Scan for the cell matching the given text and deliver its (x, y) coordinate at center. 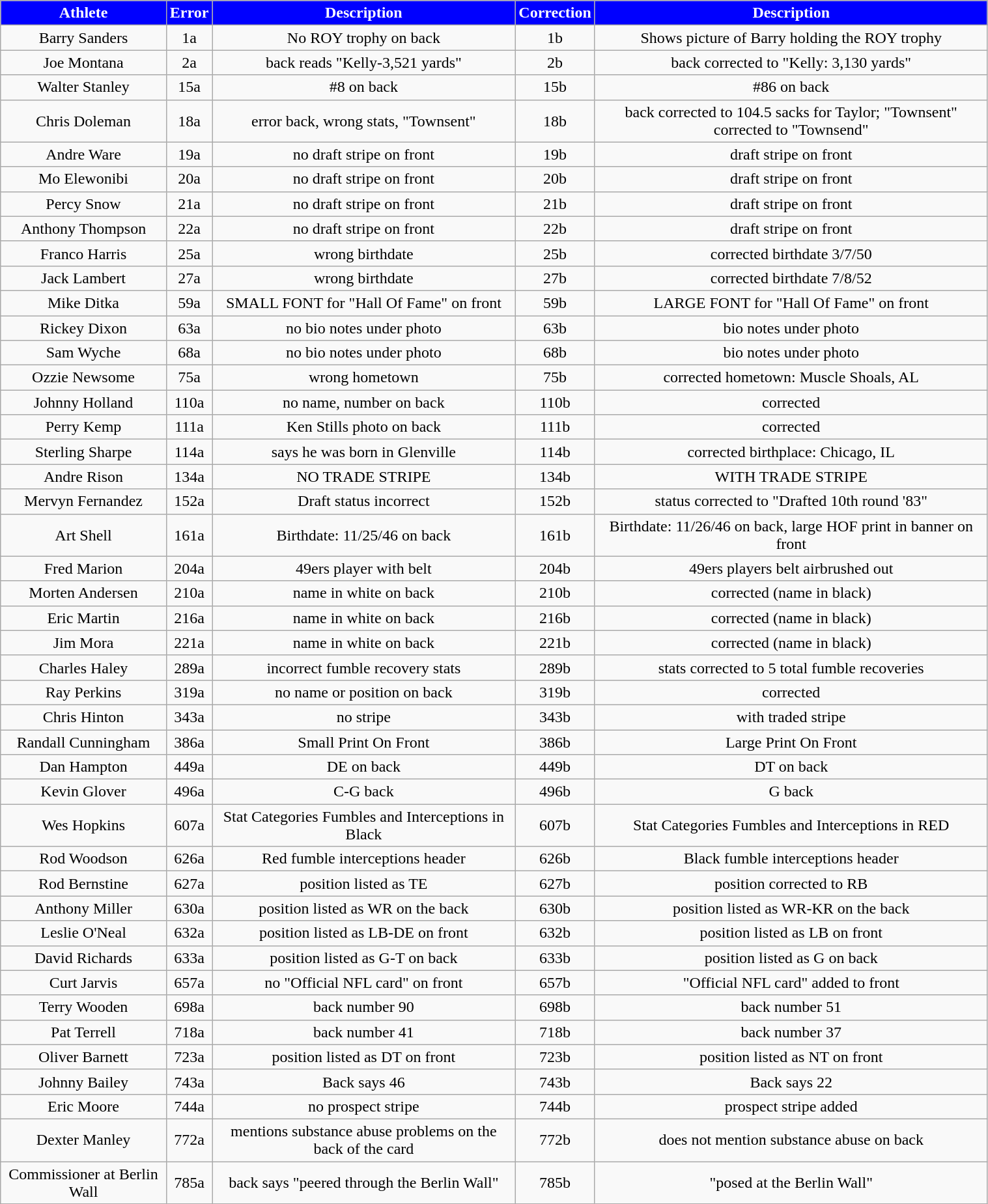
25a (189, 253)
2b (555, 63)
607a (189, 826)
back number 41 (363, 1032)
626a (189, 859)
DT on back (791, 767)
Back says 46 (363, 1082)
723b (555, 1057)
no "Official NFL card" on front (363, 983)
position corrected to RB (791, 884)
back number 37 (791, 1032)
216a (189, 618)
134a (189, 477)
Large Print On Front (791, 742)
386a (189, 742)
289a (189, 667)
204a (189, 568)
corrected birthdate 7/8/52 (791, 278)
Curt Jarvis (83, 983)
Sterling Sharpe (83, 452)
Dexter Manley (83, 1140)
632a (189, 933)
Back says 22 (791, 1082)
718b (555, 1032)
15a (189, 87)
27b (555, 278)
Eric Moore (83, 1106)
2a (189, 63)
210a (189, 593)
Barry Sanders (83, 38)
with traded stripe (791, 717)
Jim Mora (83, 643)
Commissioner at Berlin Wall (83, 1183)
Joe Montana (83, 63)
G back (791, 792)
position listed as DT on front (363, 1057)
No ROY trophy on back (363, 38)
21b (555, 204)
718a (189, 1032)
Rod Woodson (83, 859)
289b (555, 667)
Franco Harris (83, 253)
Andre Rison (83, 477)
204b (555, 568)
319a (189, 692)
75b (555, 378)
59a (189, 303)
630a (189, 908)
49ers players belt airbrushed out (791, 568)
Morten Andersen (83, 593)
back reads "Kelly-3,521 yards" (363, 63)
63a (189, 328)
Anthony Thompson (83, 229)
743a (189, 1082)
no prospect stripe (363, 1106)
496b (555, 792)
111a (189, 427)
Draft status incorrect (363, 501)
error back, wrong stats, "Townsent" (363, 121)
"posed at the Berlin Wall" (791, 1183)
Oliver Barnett (83, 1057)
Stat Categories Fumbles and Interceptions in RED (791, 826)
Birthdate: 11/26/46 on back, large HOF print in banner on front (791, 535)
NO TRADE STRIPE (363, 477)
49ers player with belt (363, 568)
Black fumble interceptions header (791, 859)
Percy Snow (83, 204)
Pat Terrell (83, 1032)
210b (555, 593)
657b (555, 983)
15b (555, 87)
position listed as LB-DE on front (363, 933)
Error (189, 13)
says he was born in Glenville (363, 452)
319b (555, 692)
114b (555, 452)
607b (555, 826)
Shows picture of Barry holding the ROY trophy (791, 38)
216b (555, 618)
Mervyn Fernandez (83, 501)
Kevin Glover (83, 792)
19b (555, 154)
#8 on back (363, 87)
134b (555, 477)
position listed as G-T on back (363, 958)
Small Print On Front (363, 742)
21a (189, 204)
Correction (555, 13)
Randall Cunningham (83, 742)
Dan Hampton (83, 767)
75a (189, 378)
68b (555, 353)
772a (189, 1140)
no stripe (363, 717)
David Richards (83, 958)
Ray Perkins (83, 692)
Stat Categories Fumbles and Interceptions in Black (363, 826)
C-G back (363, 792)
152b (555, 501)
Mo Elewonibi (83, 179)
161a (189, 535)
Chris Hinton (83, 717)
Sam Wyche (83, 353)
18a (189, 121)
59b (555, 303)
Chris Doleman (83, 121)
no name or position on back (363, 692)
63b (555, 328)
Ken Stills photo on back (363, 427)
343a (189, 717)
22b (555, 229)
627b (555, 884)
position listed as TE (363, 884)
19a (189, 154)
WITH TRADE STRIPE (791, 477)
position listed as WR-KR on the back (791, 908)
stats corrected to 5 total fumble recoveries (791, 667)
111b (555, 427)
152a (189, 501)
Art Shell (83, 535)
744b (555, 1106)
449a (189, 767)
back corrected to 104.5 sacks for Taylor; "Townsent" corrected to "Townsend" (791, 121)
18b (555, 121)
743b (555, 1082)
20a (189, 179)
DE on back (363, 767)
25b (555, 253)
Terry Wooden (83, 1007)
Mike Ditka (83, 303)
161b (555, 535)
68a (189, 353)
221b (555, 643)
785b (555, 1183)
corrected hometown: Muscle Shoals, AL (791, 378)
Walter Stanley (83, 87)
627a (189, 884)
back corrected to "Kelly: 3,130 yards" (791, 63)
Leslie O'Neal (83, 933)
wrong hometown (363, 378)
772b (555, 1140)
110b (555, 402)
Eric Martin (83, 618)
LARGE FONT for "Hall Of Fame" on front (791, 303)
22a (189, 229)
27a (189, 278)
"Official NFL card" added to front (791, 983)
626b (555, 859)
corrected birthdate 3/7/50 (791, 253)
343b (555, 717)
221a (189, 643)
mentions substance abuse problems on the back of the card (363, 1140)
698a (189, 1007)
position listed as NT on front (791, 1057)
496a (189, 792)
Ozzie Newsome (83, 378)
incorrect fumble recovery stats (363, 667)
Athlete (83, 13)
Rickey Dixon (83, 328)
Rod Bernstine (83, 884)
630b (555, 908)
1b (555, 38)
110a (189, 402)
Fred Marion (83, 568)
386b (555, 742)
Wes Hopkins (83, 826)
Andre Ware (83, 154)
449b (555, 767)
698b (555, 1007)
back number 90 (363, 1007)
position listed as LB on front (791, 933)
position listed as WR on the back (363, 908)
Red fumble interceptions header (363, 859)
SMALL FONT for "Hall Of Fame" on front (363, 303)
114a (189, 452)
744a (189, 1106)
Birthdate: 11/25/46 on back (363, 535)
657a (189, 983)
corrected birthplace: Chicago, IL (791, 452)
back says "peered through the Berlin Wall" (363, 1183)
Anthony Miller (83, 908)
785a (189, 1183)
20b (555, 179)
723a (189, 1057)
prospect stripe added (791, 1106)
no name, number on back (363, 402)
does not mention substance abuse on back (791, 1140)
Charles Haley (83, 667)
633b (555, 958)
#86 on back (791, 87)
1a (189, 38)
632b (555, 933)
Jack Lambert (83, 278)
Johnny Holland (83, 402)
status corrected to "Drafted 10th round '83" (791, 501)
Perry Kemp (83, 427)
633a (189, 958)
back number 51 (791, 1007)
position listed as G on back (791, 958)
Johnny Bailey (83, 1082)
